Locate the cell with the specified text and output its (x, y) center coordinate. 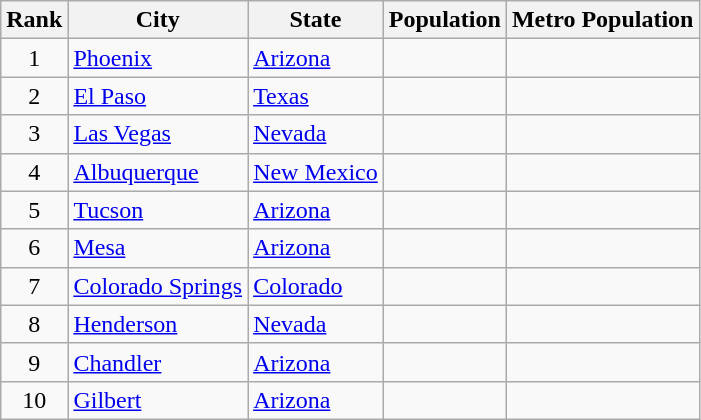
Population (444, 20)
10 (34, 400)
Colorado (316, 286)
New Mexico (316, 172)
Colorado Springs (158, 286)
Mesa (158, 248)
Gilbert (158, 400)
8 (34, 324)
5 (34, 210)
Albuquerque (158, 172)
9 (34, 362)
Metro Population (602, 20)
3 (34, 134)
City (158, 20)
2 (34, 96)
6 (34, 248)
El Paso (158, 96)
4 (34, 172)
Henderson (158, 324)
7 (34, 286)
Tucson (158, 210)
Chandler (158, 362)
Phoenix (158, 58)
Texas (316, 96)
1 (34, 58)
Las Vegas (158, 134)
Rank (34, 20)
State (316, 20)
